From the cell containing the given text, extract its center point as [x, y] coordinate. 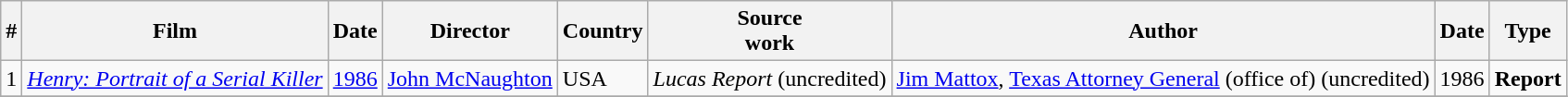
1 [11, 79]
Director [470, 31]
Report [1527, 79]
USA [603, 79]
Film [175, 31]
Lucas Report (uncredited) [770, 79]
Author [1163, 31]
John McNaughton [470, 79]
Country [603, 31]
Type [1527, 31]
Henry: Portrait of a Serial Killer [175, 79]
Jim Mattox, Texas Attorney General (office of) (uncredited) [1163, 79]
Sourcework [770, 31]
# [11, 31]
